Find where the given text appears and provide that cell's center as (x, y) coordinate. 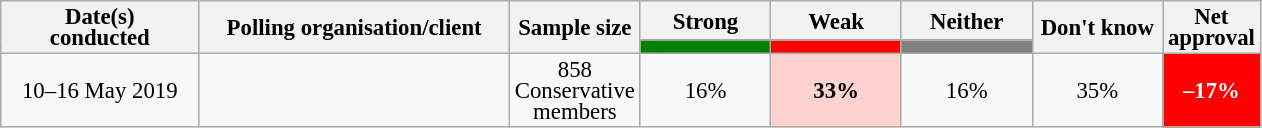
35% (1098, 91)
10–16 May 2019 (100, 91)
Date(s)conducted (100, 28)
–17% (1212, 91)
Don't know (1098, 28)
Neither (966, 20)
33% (836, 91)
858 Conservative members (574, 91)
Weak (836, 20)
Polling organisation/client (354, 28)
Strong (706, 20)
Sample size (574, 28)
Net approval (1212, 28)
